Determine the [x, y] coordinate at the center of the cell enclosing the given text.  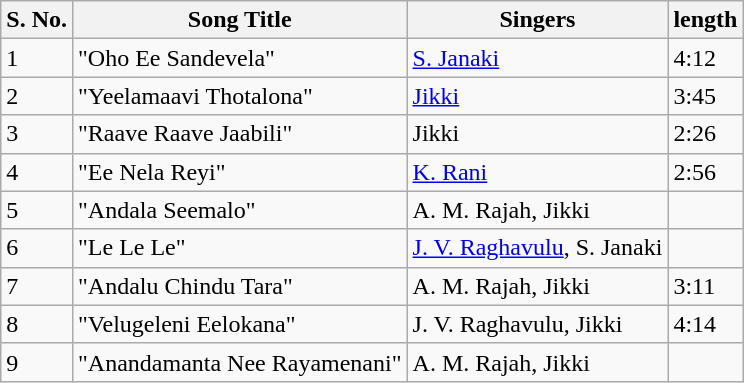
9 [37, 362]
3:45 [706, 96]
"Yeelamaavi Thotalona" [240, 96]
Singers [538, 20]
1 [37, 58]
4 [37, 172]
J. V. Raghavulu, Jikki [538, 324]
5 [37, 210]
"Le Le Le" [240, 248]
K. Rani [538, 172]
"Oho Ee Sandevela" [240, 58]
length [706, 20]
2 [37, 96]
J. V. Raghavulu, S. Janaki [538, 248]
2:26 [706, 134]
"Velugeleni Eelokana" [240, 324]
S. No. [37, 20]
3 [37, 134]
"Andalu Chindu Tara" [240, 286]
7 [37, 286]
4:12 [706, 58]
6 [37, 248]
"Andala Seemalo" [240, 210]
"Anandamanta Nee Rayamenani" [240, 362]
3:11 [706, 286]
"Ee Nela Reyi" [240, 172]
"Raave Raave Jaabili" [240, 134]
4:14 [706, 324]
S. Janaki [538, 58]
Song Title [240, 20]
8 [37, 324]
2:56 [706, 172]
